Scan for the cell matching the given text and deliver its (x, y) coordinate at center. 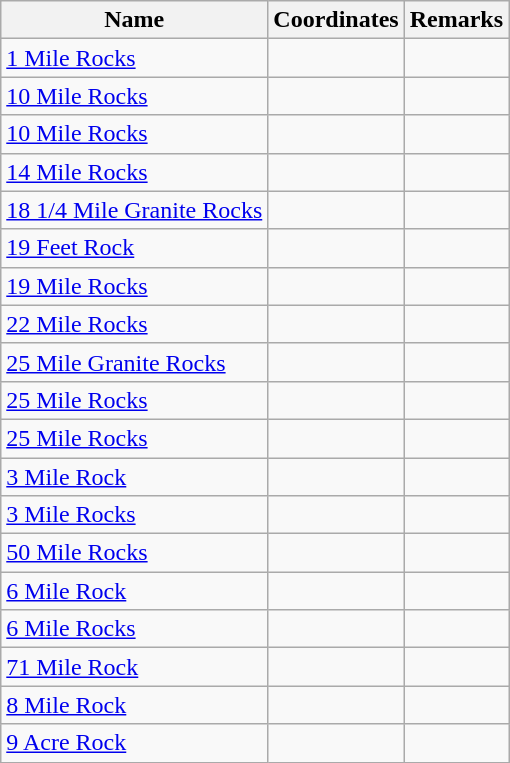
50 Mile Rocks (134, 553)
8 Mile Rock (134, 705)
19 Feet Rock (134, 248)
71 Mile Rock (134, 667)
3 Mile Rock (134, 477)
18 1/4 Mile Granite Rocks (134, 210)
6 Mile Rock (134, 591)
Coordinates (336, 20)
Name (134, 20)
19 Mile Rocks (134, 286)
3 Mile Rocks (134, 515)
25 Mile Granite Rocks (134, 362)
9 Acre Rock (134, 743)
14 Mile Rocks (134, 172)
1 Mile Rocks (134, 58)
22 Mile Rocks (134, 324)
6 Mile Rocks (134, 629)
Remarks (456, 20)
